For the text-containing cell, return its midpoint in [X, Y] coordinate format. 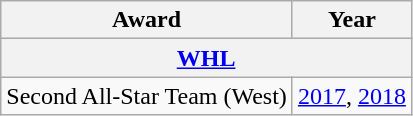
Year [352, 20]
2017, 2018 [352, 96]
WHL [206, 58]
Award [147, 20]
Second All-Star Team (West) [147, 96]
